Identify which cell holds the provided text, then report its (X, Y) central coordinate. 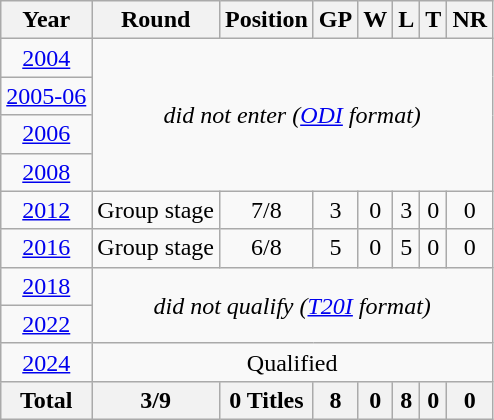
2005-06 (46, 96)
0 Titles (267, 400)
3/9 (156, 400)
did not enter (ODI format) (292, 115)
Round (156, 20)
2024 (46, 362)
did not qualify (T20I format) (292, 305)
2006 (46, 134)
2018 (46, 286)
Year (46, 20)
2012 (46, 210)
Position (267, 20)
T (434, 20)
L (406, 20)
GP (335, 20)
NR (470, 20)
2004 (46, 58)
2016 (46, 248)
6/8 (267, 248)
7/8 (267, 210)
W (376, 20)
2008 (46, 172)
Qualified (292, 362)
2022 (46, 324)
Total (46, 400)
